Extract the (x, y) coordinate from the center of the cell holding the provided text.  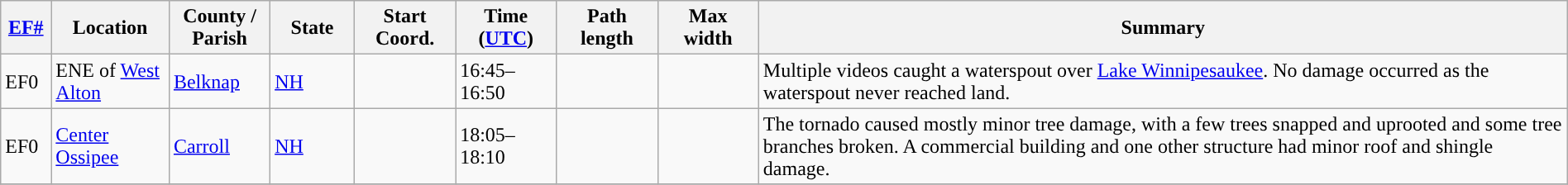
Start Coord. (404, 28)
Time (UTC) (506, 28)
Belknap (219, 81)
State (313, 28)
ENE of West Alton (111, 81)
16:45–16:50 (506, 81)
Path length (607, 28)
Max width (708, 28)
Location (111, 28)
18:05–18:10 (506, 146)
Carroll (219, 146)
EF# (26, 28)
County / Parish (219, 28)
Multiple videos caught a waterspout over Lake Winnipesaukee. No damage occurred as the waterspout never reached land. (1163, 81)
Summary (1163, 28)
Center Ossipee (111, 146)
